Determine the (X, Y) coordinate at the center of the cell enclosing the given text.  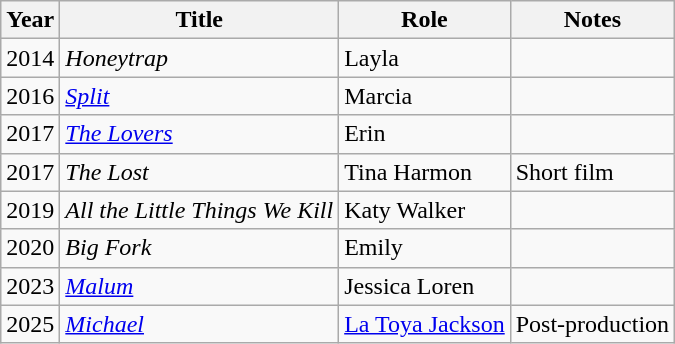
Katy Walker (425, 210)
Marcia (425, 96)
Honeytrap (200, 58)
Role (425, 20)
All the Little Things We Kill (200, 210)
Short film (592, 172)
Title (200, 20)
2019 (30, 210)
Post-production (592, 324)
Emily (425, 248)
2020 (30, 248)
Jessica Loren (425, 286)
The Lovers (200, 134)
Split (200, 96)
2016 (30, 96)
Malum (200, 286)
2023 (30, 286)
Erin (425, 134)
Tina Harmon (425, 172)
2014 (30, 58)
Michael (200, 324)
Big Fork (200, 248)
La Toya Jackson (425, 324)
Layla (425, 58)
2025 (30, 324)
The Lost (200, 172)
Notes (592, 20)
Year (30, 20)
